Provide the (x, y) coordinate of the cell's center where the given text is located.  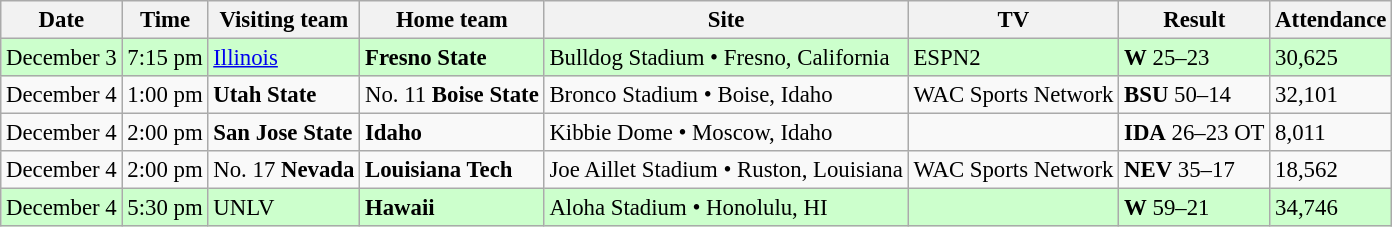
IDA 26–23 OT (1194, 133)
TV (1014, 20)
Utah State (284, 95)
Joe Aillet Stadium • Ruston, Louisiana (726, 170)
W 59–21 (1194, 208)
ESPN2 (1014, 58)
Illinois (284, 58)
Site (726, 20)
Louisiana Tech (452, 170)
Fresno State (452, 58)
1:00 pm (165, 95)
8,011 (1331, 133)
NEV 35–17 (1194, 170)
Visiting team (284, 20)
Kibbie Dome • Moscow, Idaho (726, 133)
No. 11 Boise State (452, 95)
Hawaii (452, 208)
Home team (452, 20)
San Jose State (284, 133)
Attendance (1331, 20)
Idaho (452, 133)
Result (1194, 20)
Date (62, 20)
Aloha Stadium • Honolulu, HI (726, 208)
5:30 pm (165, 208)
Bronco Stadium • Boise, Idaho (726, 95)
BSU 50–14 (1194, 95)
7:15 pm (165, 58)
Time (165, 20)
UNLV (284, 208)
December 3 (62, 58)
Bulldog Stadium • Fresno, California (726, 58)
18,562 (1331, 170)
No. 17 Nevada (284, 170)
32,101 (1331, 95)
34,746 (1331, 208)
30,625 (1331, 58)
W 25–23 (1194, 58)
